Provide the [x, y] coordinate of the cell's center where the given text is located.  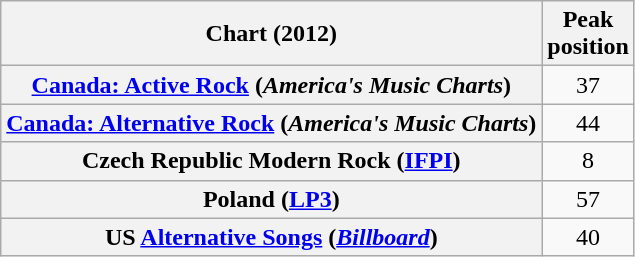
Canada: Active Rock (America's Music Charts) [272, 85]
Canada: Alternative Rock (America's Music Charts) [272, 123]
44 [588, 123]
8 [588, 161]
Czech Republic Modern Rock (IFPI) [272, 161]
US Alternative Songs (Billboard) [272, 237]
Peakposition [588, 34]
57 [588, 199]
Poland (LP3) [272, 199]
40 [588, 237]
Chart (2012) [272, 34]
37 [588, 85]
